Search for the cell housing the specified text and yield its (X, Y) center coordinate. 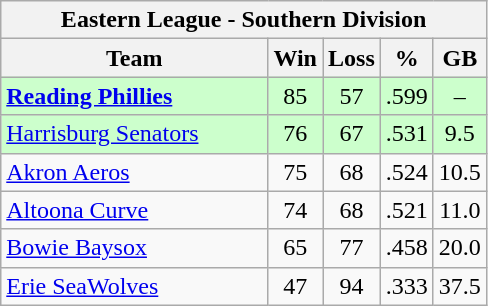
10.5 (460, 172)
Win (296, 58)
Eastern League - Southern Division (244, 20)
47 (296, 286)
67 (351, 134)
77 (351, 248)
85 (296, 96)
Reading Phillies (134, 96)
.531 (406, 134)
Akron Aeros (134, 172)
74 (296, 210)
.521 (406, 210)
.524 (406, 172)
Loss (351, 58)
Team (134, 58)
75 (296, 172)
Altoona Curve (134, 210)
Bowie Baysox (134, 248)
.333 (406, 286)
Erie SeaWolves (134, 286)
– (460, 96)
% (406, 58)
Harrisburg Senators (134, 134)
9.5 (460, 134)
94 (351, 286)
.458 (406, 248)
57 (351, 96)
11.0 (460, 210)
65 (296, 248)
GB (460, 58)
20.0 (460, 248)
76 (296, 134)
.599 (406, 96)
37.5 (460, 286)
